Capture the cell that displays the provided text and extract its [x, y] central coordinate. 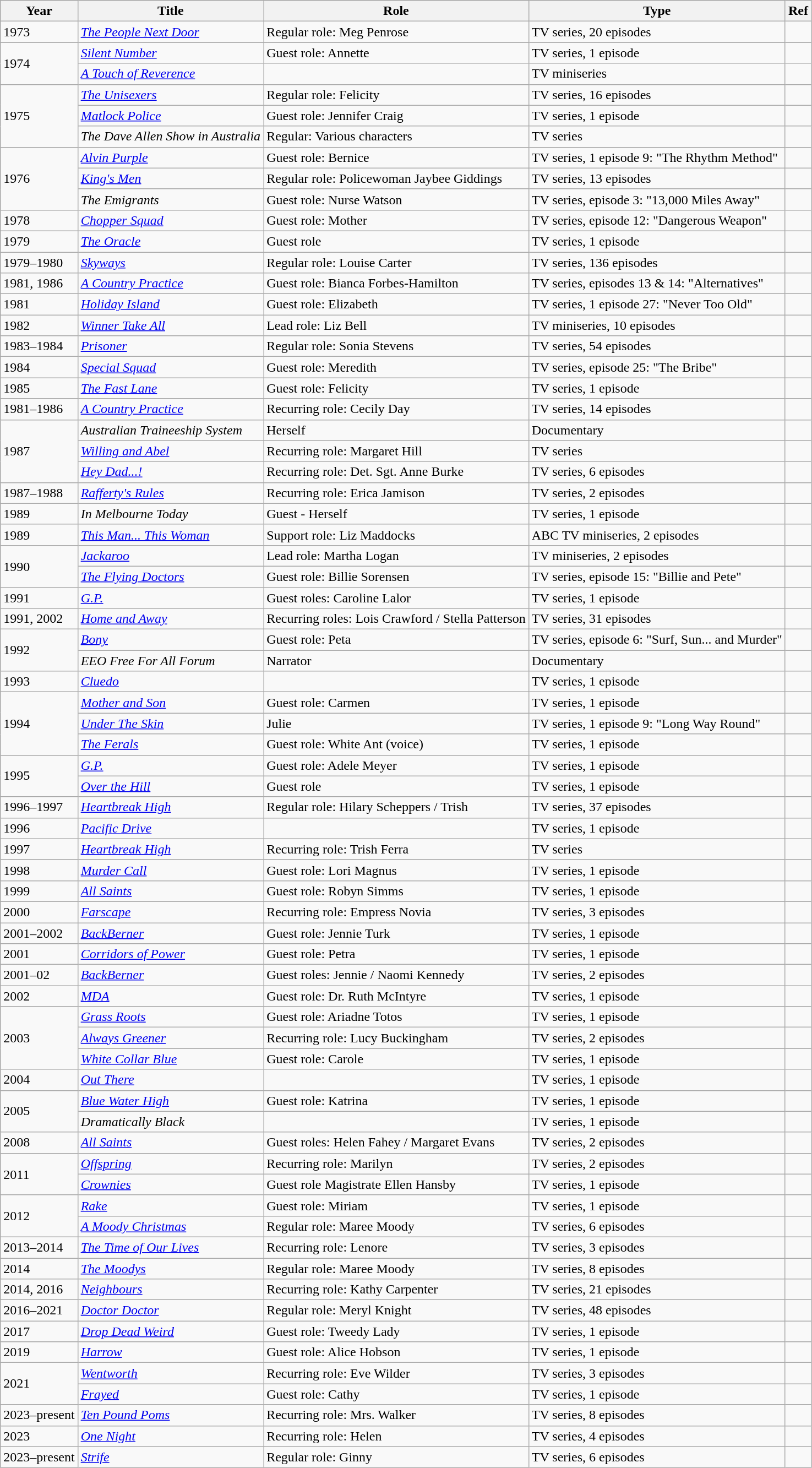
Matlock Police [171, 116]
TV series, 4 episodes [657, 1436]
Lead role: Martha Logan [396, 556]
Recurring role: Mrs. Walker [396, 1415]
2013–2014 [39, 1247]
Chopper Squad [171, 220]
Regular role: Meryl Knight [396, 1311]
Recurring role: Det. Sgt. Anne Burke [396, 472]
The Fast Lane [171, 388]
Grass Roots [171, 1017]
Drop Dead Weird [171, 1331]
2001 [39, 954]
Wentworth [171, 1373]
TV miniseries, 2 episodes [657, 556]
Guest role: Meredith [396, 367]
Corridors of Power [171, 954]
TV series, 1 episode 9: "Long Way Round" [657, 724]
1981–1986 [39, 409]
Willing and Abel [171, 451]
Guest role: Nurse Watson [396, 199]
Recurring role: Margaret Hill [396, 451]
Hey Dad...! [171, 472]
2002 [39, 996]
Rafferty's Rules [171, 493]
2000 [39, 912]
1998 [39, 870]
TV series, 48 episodes [657, 1311]
Guest role: White Ant (voice) [396, 744]
1984 [39, 367]
Regular role: Hilary Scheppers / Trish [396, 807]
2017 [39, 1331]
Neighbours [171, 1290]
1976 [39, 178]
Guest - Herself [396, 514]
Guest role: Petra [396, 954]
The Ferals [171, 744]
Guest role: Bernice [396, 157]
Guest role: Elizabeth [396, 305]
Ref [798, 11]
1985 [39, 388]
Silent Number [171, 53]
TV series, episode 6: "Surf, Sun... and Murder" [657, 640]
Recurring role: Lucy Buckingham [396, 1038]
The Flying Doctors [171, 577]
2023 [39, 1436]
Skyways [171, 263]
Home and Away [171, 619]
The Dave Allen Show in Australia [171, 137]
TV series, 20 episodes [657, 32]
2008 [39, 1143]
2004 [39, 1080]
2014 [39, 1268]
TV series, 37 episodes [657, 807]
Winner Take All [171, 325]
Guest roles: Helen Fahey / Margaret Evans [396, 1143]
Regular role: Felicity [396, 95]
King's Men [171, 178]
ABC TV miniseries, 2 episodes [657, 535]
Crownies [171, 1184]
The Unisexers [171, 95]
Guest role: Adele Meyer [396, 765]
Support role: Liz Maddocks [396, 535]
Out There [171, 1080]
1981 [39, 305]
Farscape [171, 912]
1975 [39, 116]
Pacific Drive [171, 828]
Mother and Son [171, 703]
Guest role: Lori Magnus [396, 870]
2021 [39, 1384]
Recurring role: Erica Jamison [396, 493]
The Oracle [171, 241]
In Melbourne Today [171, 514]
The Emigrants [171, 199]
TV series, 31 episodes [657, 619]
1979 [39, 241]
Strife [171, 1457]
Holiday Island [171, 305]
Guest role: Jennifer Craig [396, 116]
Julie [396, 724]
1992 [39, 650]
TV series, episode 25: "The Bribe" [657, 367]
Harrow [171, 1352]
Lead role: Liz Bell [396, 325]
2012 [39, 1216]
Guest roles: Caroline Lalor [396, 597]
Guest role Magistrate Ellen Hansby [396, 1184]
Under The Skin [171, 724]
Narrator [396, 661]
1991, 2002 [39, 619]
Year [39, 11]
2001–2002 [39, 933]
TV series, episodes 13 & 14: "Alternatives" [657, 284]
1973 [39, 32]
Guest roles: Jennie / Naomi Kennedy [396, 975]
1996–1997 [39, 807]
1995 [39, 776]
A Touch of Reverence [171, 74]
Recurring role: Helen [396, 1436]
TV series, 16 episodes [657, 95]
TV series, 13 episodes [657, 178]
Guest role: Jennie Turk [396, 933]
Recurring role: Kathy Carpenter [396, 1290]
1994 [39, 724]
1990 [39, 566]
1979–1980 [39, 263]
EEO Free For All Forum [171, 661]
Alvin Purple [171, 157]
Guest role: Dr. Ruth McIntyre [396, 996]
TV series, 14 episodes [657, 409]
The People Next Door [171, 32]
MDA [171, 996]
Regular role: Sonia Stevens [396, 346]
Guest role: Billie Sorensen [396, 577]
1987 [39, 451]
2016–2021 [39, 1311]
Recurring role: Marilyn [396, 1163]
Bony [171, 640]
Guest role: Annette [396, 53]
Recurring role: Lenore [396, 1247]
Prisoner [171, 346]
1982 [39, 325]
TV miniseries, 10 episodes [657, 325]
Special Squad [171, 367]
The Time of Our Lives [171, 1247]
TV series, 1 episode 9: "The Rhythm Method" [657, 157]
Guest role: Tweedy Lady [396, 1331]
Title [171, 11]
TV series, 21 episodes [657, 1290]
Guest role: Felicity [396, 388]
1983–1984 [39, 346]
Recurring role: Eve Wilder [396, 1373]
1993 [39, 682]
1981, 1986 [39, 284]
Doctor Doctor [171, 1311]
A Moody Christmas [171, 1226]
Guest role: Robyn Simms [396, 891]
2003 [39, 1038]
Recurring role: Trish Ferra [396, 849]
Blue Water High [171, 1101]
Regular role: Meg Penrose [396, 32]
The Moodys [171, 1268]
Murder Call [171, 870]
TV series, episode 3: "13,000 Miles Away" [657, 199]
Guest role: Alice Hobson [396, 1352]
TV miniseries [657, 74]
Type [657, 11]
White Collar Blue [171, 1059]
Guest role: Ariadne Totos [396, 1017]
Guest role: Bianca Forbes-Hamilton [396, 284]
Herself [396, 430]
2011 [39, 1174]
Offspring [171, 1163]
Recurring roles: Lois Crawford / Stella Patterson [396, 619]
Guest role: Cathy [396, 1394]
Australian Traineeship System [171, 430]
Frayed [171, 1394]
Always Greener [171, 1038]
Dramatically Black [171, 1122]
Ten Pound Poms [171, 1415]
TV series, 136 episodes [657, 263]
TV series, episode 15: "Billie and Pete" [657, 577]
Cluedo [171, 682]
2005 [39, 1111]
Guest role: Peta [396, 640]
1987–1988 [39, 493]
Guest role: Carmen [396, 703]
Regular: Various characters [396, 137]
Over the Hill [171, 786]
Guest role: Miriam [396, 1205]
Jackaroo [171, 556]
Rake [171, 1205]
TV series, 54 episodes [657, 346]
Guest role: Carole [396, 1059]
2001–02 [39, 975]
One Night [171, 1436]
Role [396, 11]
Regular role: Louise Carter [396, 263]
1978 [39, 220]
TV series, episode 12: "Dangerous Weapon" [657, 220]
1997 [39, 849]
Recurring role: Cecily Day [396, 409]
2014, 2016 [39, 1290]
2019 [39, 1352]
This Man... This Woman [171, 535]
1974 [39, 63]
1991 [39, 597]
Guest role: Katrina [396, 1101]
TV series, 1 episode 27: "Never Too Old" [657, 305]
Recurring role: Empress Novia [396, 912]
Guest role: Mother [396, 220]
1996 [39, 828]
Regular role: Policewoman Jaybee Giddings [396, 178]
1999 [39, 891]
Regular role: Ginny [396, 1457]
